Locate the cell with the specified text and output its (x, y) center coordinate. 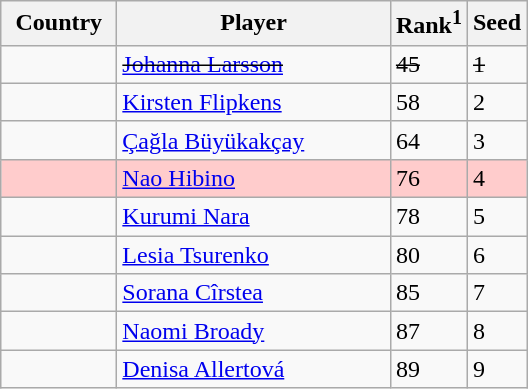
Kirsten Flipkens (254, 102)
8 (496, 331)
Kurumi Nara (254, 217)
4 (496, 178)
Johanna Larsson (254, 64)
7 (496, 293)
76 (428, 178)
Lesia Tsurenko (254, 255)
Rank1 (428, 24)
87 (428, 331)
Çağla Büyükakçay (254, 140)
3 (496, 140)
85 (428, 293)
9 (496, 369)
1 (496, 64)
Denisa Allertová (254, 369)
78 (428, 217)
Player (254, 24)
6 (496, 255)
80 (428, 255)
Sorana Cîrstea (254, 293)
Seed (496, 24)
58 (428, 102)
64 (428, 140)
Nao Hibino (254, 178)
Naomi Broady (254, 331)
45 (428, 64)
5 (496, 217)
Country (59, 24)
89 (428, 369)
2 (496, 102)
